Pinpoint the cell where the given text exists, returning its (x, y) midpoint coordinate. 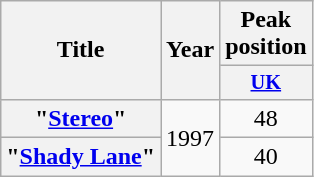
1997 (190, 137)
Year (190, 50)
Title (81, 50)
40 (266, 157)
48 (266, 118)
"Stereo" (81, 118)
Peak position (266, 34)
UK (266, 83)
"Shady Lane" (81, 157)
